Capture the cell that displays the provided text and extract its (X, Y) central coordinate. 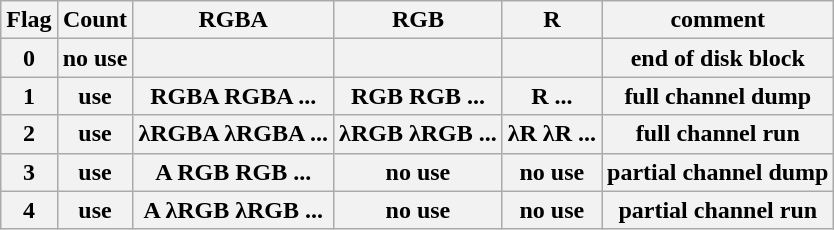
RGB RGB ... (418, 96)
1 (29, 96)
RGB (418, 20)
4 (29, 210)
full channel dump (718, 96)
λRGBA λRGBA ... (234, 134)
R (552, 20)
partial channel run (718, 210)
partial channel dump (718, 172)
3 (29, 172)
λR λR ... (552, 134)
end of disk block (718, 58)
RGBA RGBA ... (234, 96)
R ... (552, 96)
RGBA (234, 20)
Flag (29, 20)
A λRGB λRGB ... (234, 210)
2 (29, 134)
comment (718, 20)
full channel run (718, 134)
A RGB RGB ... (234, 172)
Count (95, 20)
λRGB λRGB ... (418, 134)
0 (29, 58)
